Extract the [x, y] coordinate from the center of the cell holding the provided text.  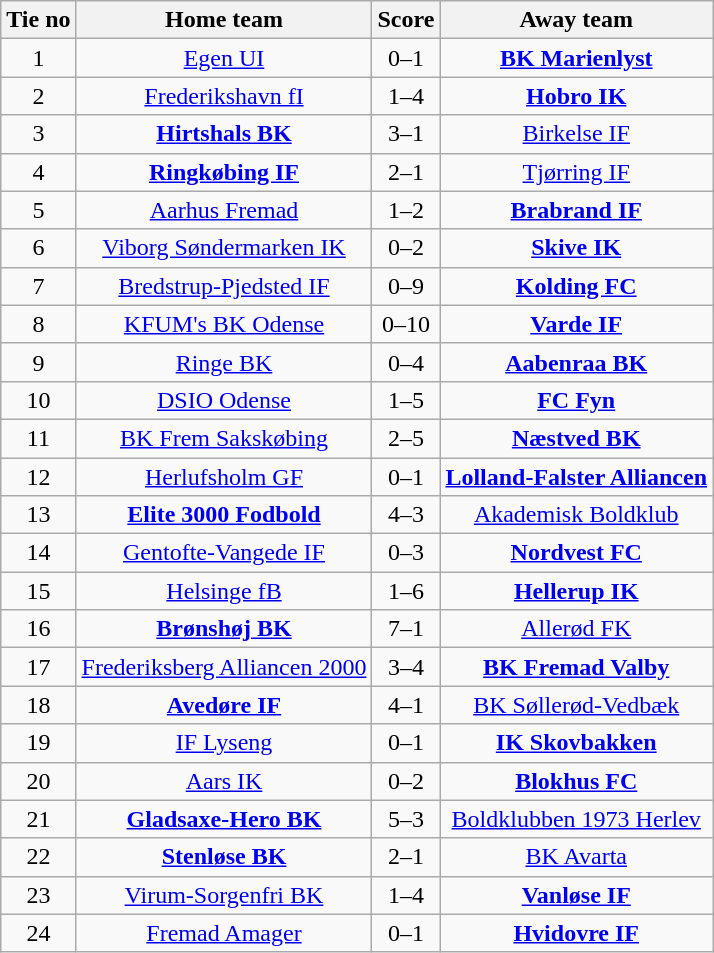
Vanløse IF [576, 895]
BK Marienlyst [576, 58]
Nordvest FC [576, 553]
5–3 [406, 819]
Allerød FK [576, 629]
6 [38, 248]
Akademisk Boldklub [576, 515]
18 [38, 705]
Viborg Søndermarken IK [224, 248]
8 [38, 324]
13 [38, 515]
Virum-Sorgenfri BK [224, 895]
Brønshøj BK [224, 629]
3–1 [406, 134]
Avedøre IF [224, 705]
Hirtshals BK [224, 134]
2 [38, 96]
Aarhus Fremad [224, 210]
0–10 [406, 324]
Elite 3000 Fodbold [224, 515]
2–5 [406, 438]
Fremad Amager [224, 933]
22 [38, 857]
Frederikshavn fI [224, 96]
FC Fyn [576, 400]
14 [38, 553]
Næstved BK [576, 438]
4 [38, 172]
Home team [224, 20]
3–4 [406, 667]
Ringkøbing IF [224, 172]
1–5 [406, 400]
Helsinge fB [224, 591]
24 [38, 933]
Varde IF [576, 324]
23 [38, 895]
Ringe BK [224, 362]
10 [38, 400]
Aars IK [224, 781]
9 [38, 362]
Score [406, 20]
Boldklubben 1973 Herlev [576, 819]
Bredstrup-Pjedsted IF [224, 286]
Stenløse BK [224, 857]
Brabrand IF [576, 210]
Hobro IK [576, 96]
IK Skovbakken [576, 743]
KFUM's BK Odense [224, 324]
Hellerup IK [576, 591]
Frederiksberg Alliancen 2000 [224, 667]
4–1 [406, 705]
5 [38, 210]
BK Avarta [576, 857]
4–3 [406, 515]
Skive IK [576, 248]
17 [38, 667]
Herlufsholm GF [224, 477]
16 [38, 629]
15 [38, 591]
Hvidovre IF [576, 933]
7–1 [406, 629]
0–4 [406, 362]
1–6 [406, 591]
Away team [576, 20]
Tie no [38, 20]
0–3 [406, 553]
Birkelse IF [576, 134]
BK Søllerød-Vedbæk [576, 705]
Blokhus FC [576, 781]
Gentofte-Vangede IF [224, 553]
19 [38, 743]
20 [38, 781]
7 [38, 286]
Tjørring IF [576, 172]
Aabenraa BK [576, 362]
DSIO Odense [224, 400]
IF Lyseng [224, 743]
3 [38, 134]
1–2 [406, 210]
1 [38, 58]
21 [38, 819]
0–9 [406, 286]
11 [38, 438]
Egen UI [224, 58]
BK Fremad Valby [576, 667]
Lolland-Falster Alliancen [576, 477]
Gladsaxe-Hero BK [224, 819]
Kolding FC [576, 286]
12 [38, 477]
BK Frem Sakskøbing [224, 438]
